Pinpoint the cell where the given text exists, returning its (X, Y) midpoint coordinate. 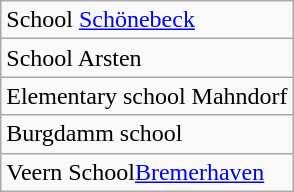
Veern SchoolBremerhaven (147, 172)
Elementary school Mahndorf (147, 96)
School Schönebeck (147, 20)
School Arsten (147, 58)
Burgdamm school (147, 134)
